Find where the given text appears and provide that cell's center as [x, y] coordinate. 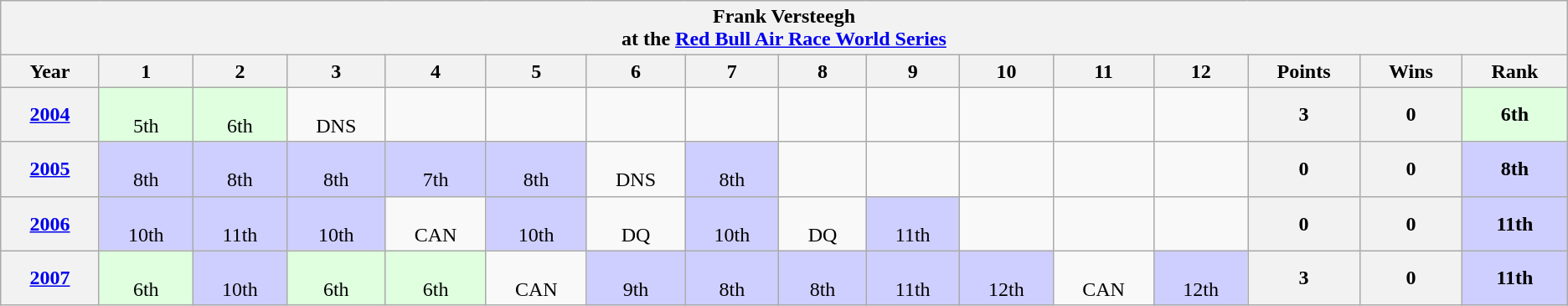
Rank [1515, 71]
Frank Versteeghat the Red Bull Air Race World Series [784, 29]
Year [50, 71]
7th [436, 169]
9th [635, 278]
2004 [50, 114]
8 [823, 71]
5th [146, 114]
Wins [1411, 71]
9 [913, 71]
2005 [50, 169]
10 [1006, 71]
2 [240, 71]
1 [146, 71]
11 [1103, 71]
2006 [50, 223]
Points [1303, 71]
5 [536, 71]
12 [1201, 71]
2007 [50, 278]
4 [436, 71]
7 [732, 71]
6 [635, 71]
